Locate the cell with the specified text and output its (x, y) center coordinate. 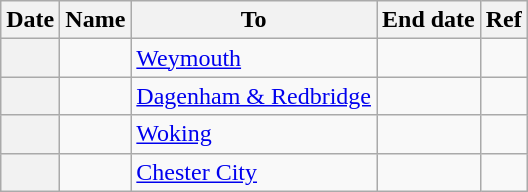
End date (428, 20)
Dagenham & Redbridge (254, 96)
Date (30, 20)
Weymouth (254, 58)
To (254, 20)
Ref (504, 20)
Chester City (254, 172)
Woking (254, 134)
Name (96, 20)
